Search for the cell housing the specified text and yield its [x, y] center coordinate. 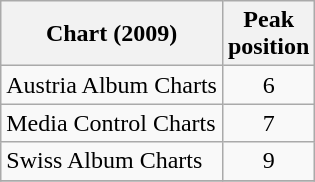
Peakposition [268, 34]
6 [268, 85]
9 [268, 161]
Chart (2009) [112, 34]
7 [268, 123]
Swiss Album Charts [112, 161]
Austria Album Charts [112, 85]
Media Control Charts [112, 123]
